Output the [x, y] coordinate of the center of the cell containing the given text.  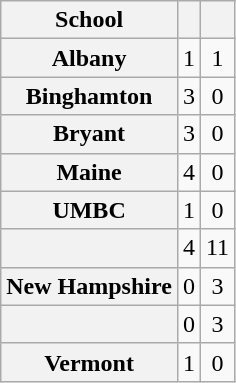
Bryant [90, 134]
School [90, 20]
Vermont [90, 362]
Binghamton [90, 96]
11 [217, 248]
New Hampshire [90, 286]
Albany [90, 58]
UMBC [90, 210]
Maine [90, 172]
